Determine the (x, y) coordinate at the center of the cell enclosing the given text.  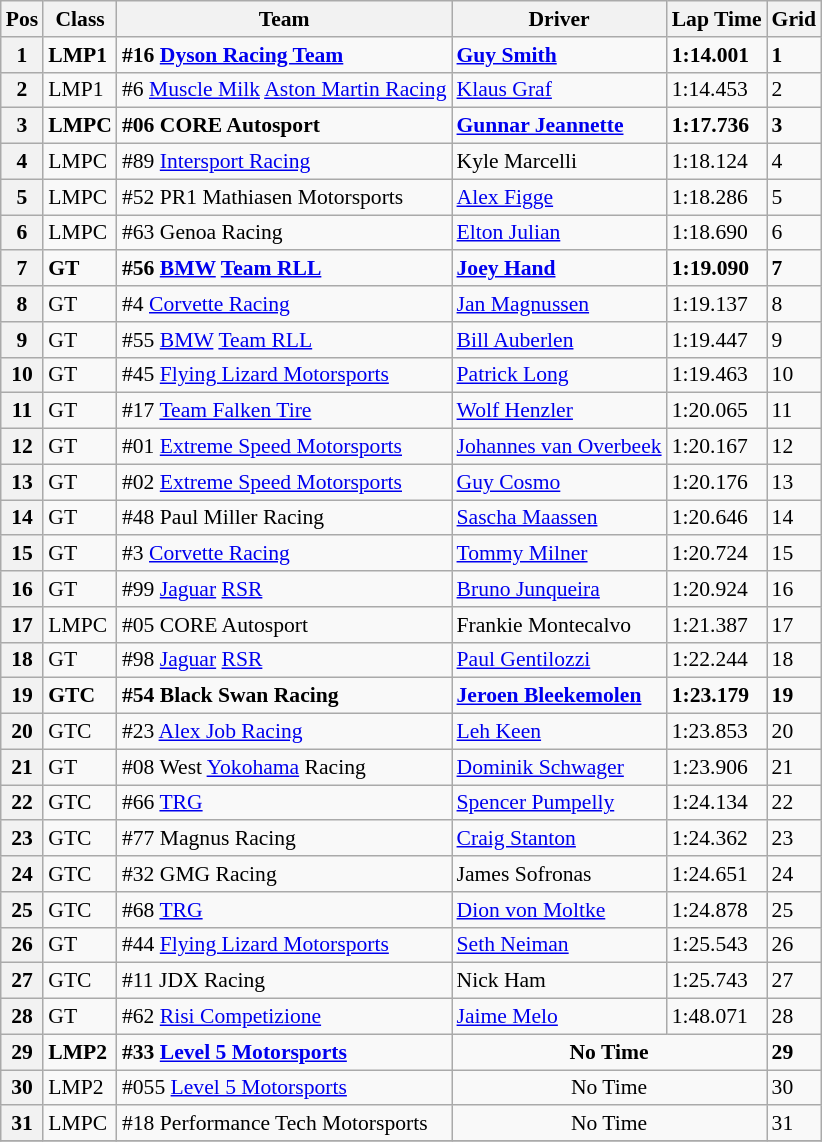
1:22.244 (717, 660)
Klaus Graf (560, 90)
Guy Smith (560, 55)
#6 Muscle Milk Aston Martin Racing (284, 90)
Patrick Long (560, 375)
#18 Performance Tech Motorsports (284, 1124)
#44 Flying Lizard Motorsports (284, 945)
Class (80, 19)
#56 BMW Team RLL (284, 269)
#23 Alex Job Racing (284, 732)
#99 Jaguar RSR (284, 589)
Tommy Milner (560, 554)
1:23.906 (717, 767)
Bill Auberlen (560, 340)
1:14.001 (717, 55)
#63 Genoa Racing (284, 233)
1:18.124 (717, 162)
1:14.453 (717, 90)
#4 Corvette Racing (284, 304)
Frankie Montecalvo (560, 625)
1:18.690 (717, 233)
Pos (22, 19)
Craig Stanton (560, 839)
#54 Black Swan Racing (284, 696)
Lap Time (717, 19)
1:24.362 (717, 839)
Nick Ham (560, 981)
Johannes van Overbeek (560, 447)
Dominik Schwager (560, 767)
Guy Cosmo (560, 482)
Driver (560, 19)
#68 TRG (284, 910)
#3 Corvette Racing (284, 554)
#66 TRG (284, 803)
Alex Figge (560, 197)
1:48.071 (717, 1017)
Jeroen Bleekemolen (560, 696)
1:17.736 (717, 126)
#01 Extreme Speed Motorsports (284, 447)
#05 CORE Autosport (284, 625)
1:19.137 (717, 304)
#98 Jaguar RSR (284, 660)
James Sofronas (560, 874)
Joey Hand (560, 269)
1:20.724 (717, 554)
1:20.065 (717, 411)
Spencer Pumpelly (560, 803)
#48 Paul Miller Racing (284, 518)
Team (284, 19)
1:25.743 (717, 981)
#16 Dyson Racing Team (284, 55)
1:21.387 (717, 625)
Jan Magnussen (560, 304)
1:23.179 (717, 696)
1:20.176 (717, 482)
1:20.167 (717, 447)
#52 PR1 Mathiasen Motorsports (284, 197)
Bruno Junqueira (560, 589)
#02 Extreme Speed Motorsports (284, 482)
Dion von Moltke (560, 910)
1:19.090 (717, 269)
#06 CORE Autosport (284, 126)
#77 Magnus Racing (284, 839)
1:19.463 (717, 375)
Seth Neiman (560, 945)
#33 Level 5 Motorsports (284, 1052)
Elton Julian (560, 233)
1:24.878 (717, 910)
Leh Keen (560, 732)
1:20.924 (717, 589)
#11 JDX Racing (284, 981)
1:20.646 (717, 518)
1:25.543 (717, 945)
#89 Intersport Racing (284, 162)
1:24.134 (717, 803)
Kyle Marcelli (560, 162)
1:23.853 (717, 732)
1:19.447 (717, 340)
#055 Level 5 Motorsports (284, 1088)
Paul Gentilozzi (560, 660)
Sascha Maassen (560, 518)
1:24.651 (717, 874)
#62 Risi Competizione (284, 1017)
Wolf Henzler (560, 411)
#32 GMG Racing (284, 874)
1:18.286 (717, 197)
Jaime Melo (560, 1017)
Gunnar Jeannette (560, 126)
#55 BMW Team RLL (284, 340)
#45 Flying Lizard Motorsports (284, 375)
Grid (794, 19)
#08 West Yokohama Racing (284, 767)
#17 Team Falken Tire (284, 411)
